Output the (x, y) coordinate of the center of the cell containing the given text.  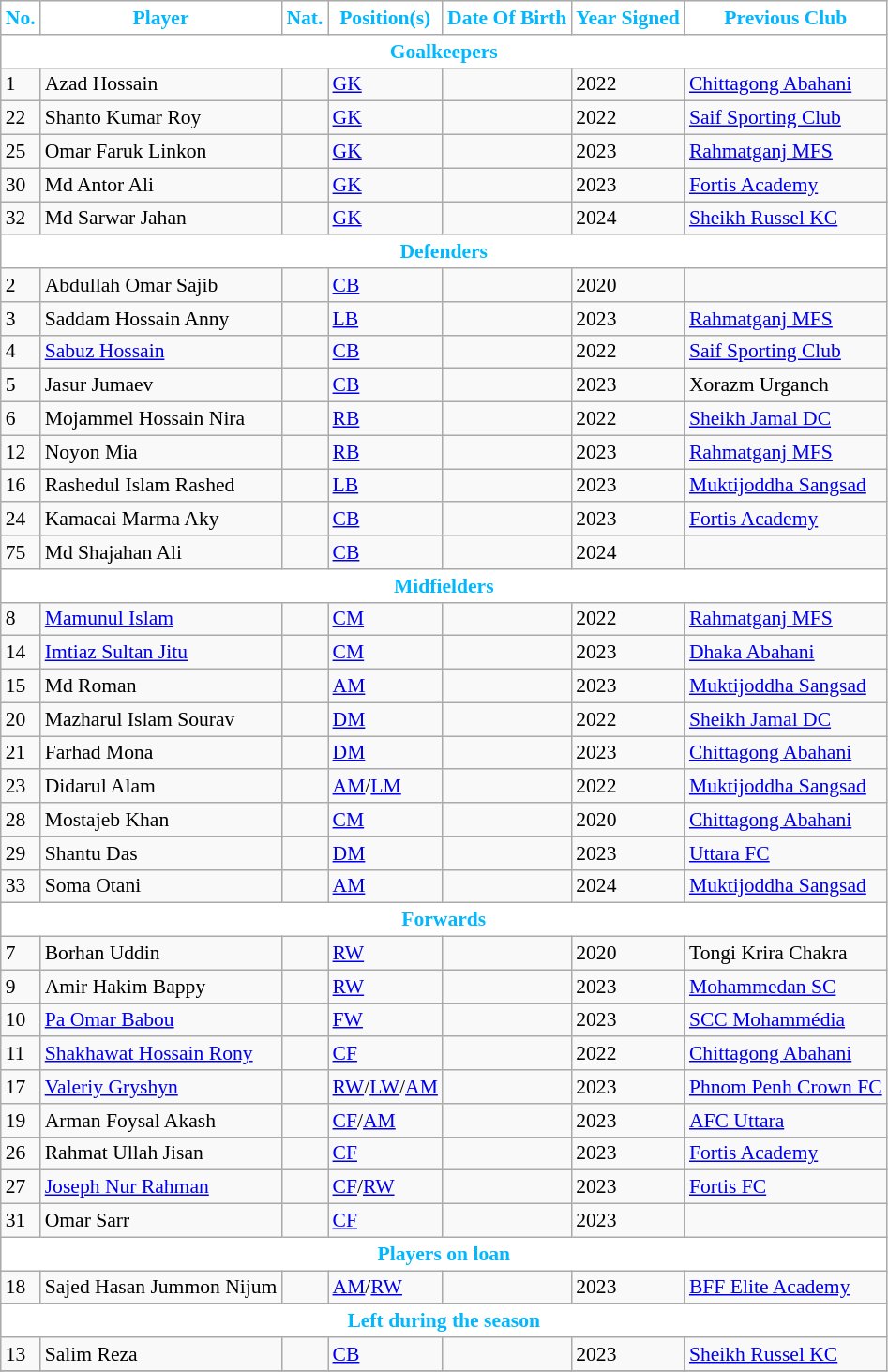
9 (21, 987)
15 (21, 686)
RW/LW/AM (385, 1087)
1 (21, 84)
Nat. (304, 18)
Dhaka Abahani (786, 653)
2 (21, 285)
6 (21, 419)
Jasur Jumaev (161, 385)
Azad Hossain (161, 84)
Previous Club (786, 18)
4 (21, 352)
FW (385, 1020)
Players on loan (444, 1254)
Position(s) (385, 18)
Abdullah Omar Sajib (161, 285)
19 (21, 1121)
13 (21, 1354)
Mazharul Islam Sourav (161, 719)
CF/AM (385, 1121)
12 (21, 452)
Amir Hakim Bappy (161, 987)
Joseph Nur Rahman (161, 1187)
30 (21, 185)
33 (21, 886)
Defenders (444, 252)
11 (21, 1054)
Md Shajahan Ali (161, 552)
Kamacai Marma Aky (161, 520)
5 (21, 385)
AM/LM (385, 787)
Md Roman (161, 686)
75 (21, 552)
29 (21, 853)
Pa Omar Babou (161, 1020)
Omar Sarr (161, 1221)
Md Sarwar Jahan (161, 219)
SCC Mohammédia (786, 1020)
32 (21, 219)
25 (21, 152)
7 (21, 954)
Valeriy Gryshyn (161, 1087)
Mamunul Islam (161, 619)
Sajed Hasan Jummon Nijum (161, 1288)
Borhan Uddin (161, 954)
Soma Otani (161, 886)
Mostajeb Khan (161, 820)
14 (21, 653)
AFC Uttara (786, 1121)
8 (21, 619)
Fortis FC (786, 1187)
28 (21, 820)
Year Signed (628, 18)
Shantu Das (161, 853)
Shanto Kumar Roy (161, 118)
Date Of Birth (506, 18)
Arman Foysal Akash (161, 1121)
Uttara FC (786, 853)
20 (21, 719)
31 (21, 1221)
18 (21, 1288)
17 (21, 1087)
Salim Reza (161, 1354)
23 (21, 787)
Sabuz Hossain (161, 352)
Rashedul Islam Rashed (161, 486)
Player (161, 18)
Goalkeepers (444, 52)
3 (21, 319)
Forwards (444, 920)
21 (21, 753)
Phnom Penh Crown FC (786, 1087)
24 (21, 520)
Shakhawat Hossain Rony (161, 1054)
AM/RW (385, 1288)
BFF Elite Academy (786, 1288)
Mojammel Hossain Nira (161, 419)
22 (21, 118)
No. (21, 18)
26 (21, 1153)
27 (21, 1187)
Farhad Mona (161, 753)
Midfielders (444, 586)
Left during the season (444, 1321)
Tongi Krira Chakra (786, 954)
Didarul Alam (161, 787)
Saddam Hossain Anny (161, 319)
CF/RW (385, 1187)
Md Antor Ali (161, 185)
10 (21, 1020)
Rahmat Ullah Jisan (161, 1153)
Omar Faruk Linkon (161, 152)
16 (21, 486)
Mohammedan SC (786, 987)
Imtiaz Sultan Jitu (161, 653)
Xorazm Urganch (786, 385)
Noyon Mia (161, 452)
